Locate the cell with the specified text and output its [x, y] center coordinate. 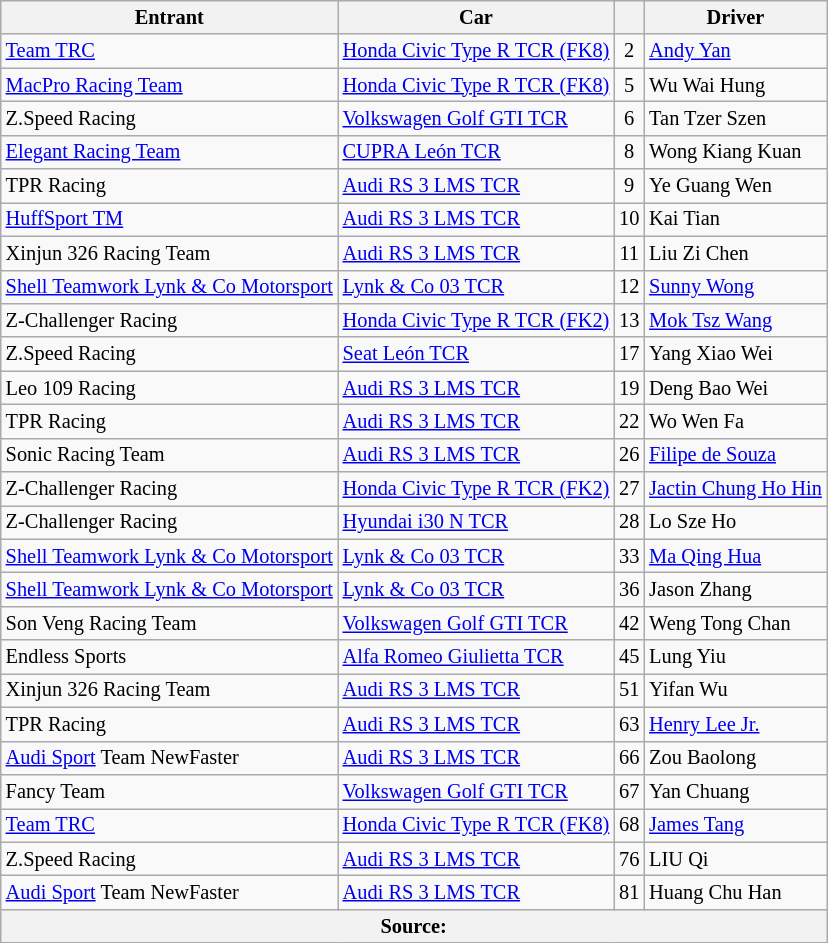
8 [629, 152]
MacPro Racing Team [170, 85]
James Tang [735, 825]
67 [629, 791]
Huang Chu Han [735, 892]
5 [629, 85]
Yifan Wu [735, 690]
9 [629, 186]
42 [629, 623]
Wu Wai Hung [735, 85]
Leo 109 Racing [170, 388]
Sonic Racing Team [170, 455]
10 [629, 219]
Ma Qing Hua [735, 556]
Jason Zhang [735, 589]
2 [629, 51]
36 [629, 589]
13 [629, 320]
Wong Kiang Kuan [735, 152]
Liu Zi Chen [735, 253]
Tan Tzer Szen [735, 118]
Yan Chuang [735, 791]
27 [629, 489]
Hyundai i30 N TCR [476, 522]
66 [629, 758]
Fancy Team [170, 791]
Andy Yan [735, 51]
Son Veng Racing Team [170, 623]
19 [629, 388]
6 [629, 118]
Weng Tong Chan [735, 623]
17 [629, 354]
Seat León TCR [476, 354]
Entrant [170, 17]
Ye Guang Wen [735, 186]
51 [629, 690]
Kai Tian [735, 219]
Yang Xiao Wei [735, 354]
45 [629, 657]
Filipe de Souza [735, 455]
Jactin Chung Ho Hin [735, 489]
HuffSport TM [170, 219]
22 [629, 421]
81 [629, 892]
Henry Lee Jr. [735, 724]
Mok Tsz Wang [735, 320]
Zou Baolong [735, 758]
68 [629, 825]
Elegant Racing Team [170, 152]
Lung Yiu [735, 657]
Source: [414, 926]
Car [476, 17]
CUPRA León TCR [476, 152]
Driver [735, 17]
33 [629, 556]
Alfa Romeo Giulietta TCR [476, 657]
Sunny Wong [735, 287]
12 [629, 287]
Lo Sze Ho [735, 522]
63 [629, 724]
Wo Wen Fa [735, 421]
76 [629, 859]
11 [629, 253]
LIU Qi [735, 859]
28 [629, 522]
26 [629, 455]
Endless Sports [170, 657]
Deng Bao Wei [735, 388]
